Extract the [x, y] coordinate from the center of the cell holding the provided text.  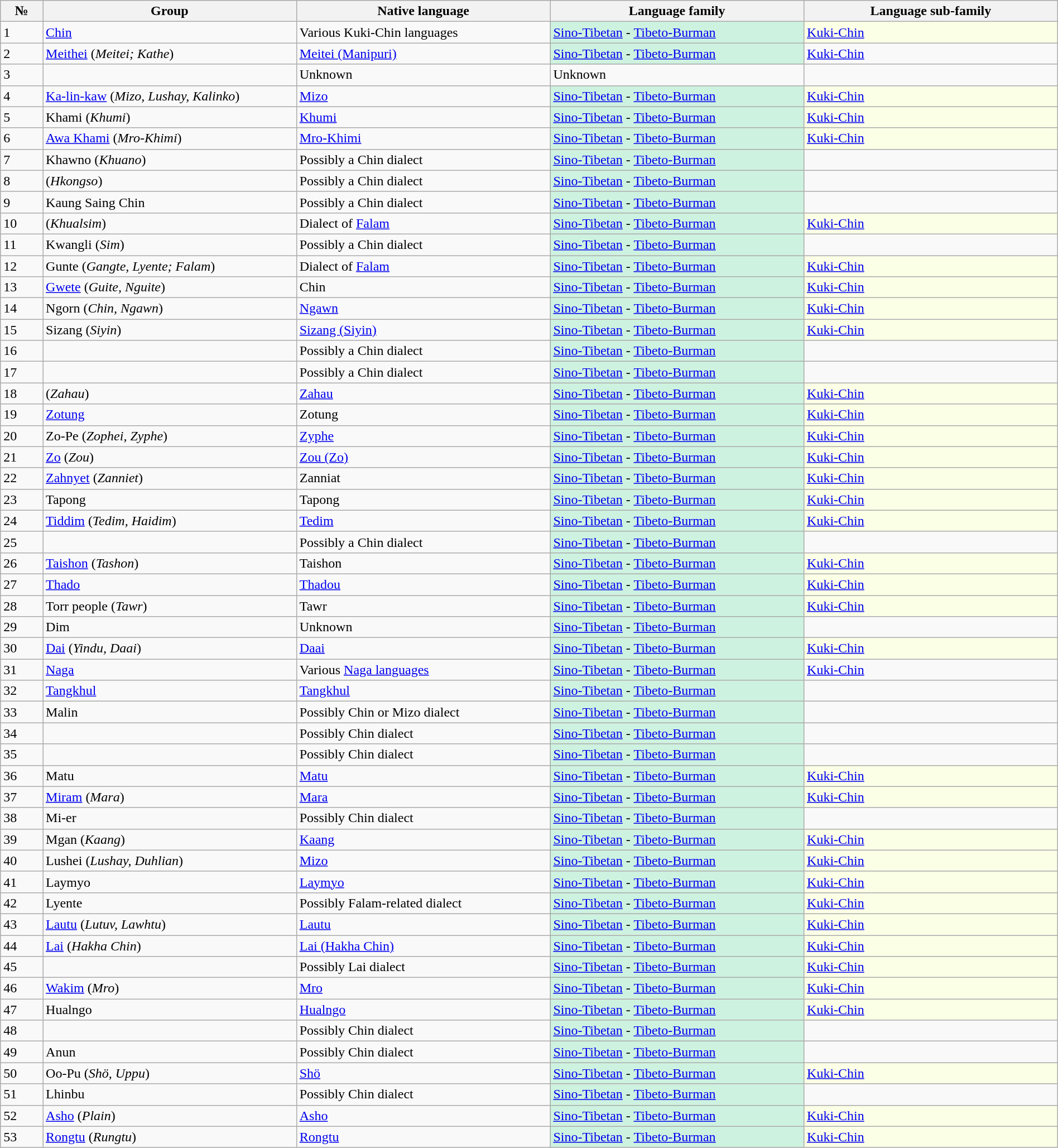
Khawno (Khuano) [170, 160]
16 [22, 351]
Lhinbu [170, 1094]
Zahau [423, 393]
33 [22, 712]
29 [22, 627]
Oo-Pu (Shö, Uppu) [170, 1073]
45 [22, 967]
(Khualsim) [170, 223]
Zo (Zou) [170, 457]
Gunte (Gangte, Lyente; Falam) [170, 266]
47 [22, 1010]
Dim [170, 627]
51 [22, 1094]
Kaung Saing Chin [170, 202]
Wakim (Mro) [170, 988]
11 [22, 244]
Rongtu (Rungtu) [170, 1137]
37 [22, 797]
Ngawn [423, 309]
Asho (Plain) [170, 1116]
17 [22, 372]
35 [22, 755]
20 [22, 436]
24 [22, 521]
21 [22, 457]
(Hkongso) [170, 181]
Kaang [423, 839]
Rongtu [423, 1137]
41 [22, 882]
Language sub-family [931, 11]
14 [22, 309]
Mgan (Kaang) [170, 839]
13 [22, 287]
39 [22, 839]
Tawr [423, 606]
Zyphe [423, 436]
Various Kuki-Chin languages [423, 32]
Various Naga languages [423, 670]
38 [22, 818]
5 [22, 117]
3 [22, 75]
Miram (Mara) [170, 797]
Group [170, 11]
10 [22, 223]
8 [22, 181]
1 [22, 32]
(Zahau) [170, 393]
25 [22, 542]
Native language [423, 11]
53 [22, 1137]
Zou (Zo) [423, 457]
19 [22, 415]
Language family [677, 11]
52 [22, 1116]
Zanniat [423, 478]
43 [22, 924]
Khumi [423, 117]
Lushei (Lushay, Duhlian) [170, 861]
Tedim [423, 521]
Khami (Khumi) [170, 117]
Meithei (Meitei; Kathe) [170, 54]
32 [22, 691]
Lautu (Lutuv, Lawhtu) [170, 924]
Possibly Chin or Mizo dialect [423, 712]
40 [22, 861]
Malin [170, 712]
2 [22, 54]
12 [22, 266]
Thadou [423, 584]
Possibly Falam-related dialect [423, 903]
Mro-Khimi [423, 138]
Gwete (Guite, Nguite) [170, 287]
48 [22, 1031]
15 [22, 330]
Zo-Pe (Zophei, Zyphe) [170, 436]
Taishon (Tashon) [170, 563]
Mara [423, 797]
Torr people (Tawr) [170, 606]
23 [22, 499]
18 [22, 393]
Kwangli (Sim) [170, 244]
50 [22, 1073]
Mro [423, 988]
Taishon [423, 563]
Meitei (Manipuri) [423, 54]
9 [22, 202]
30 [22, 649]
Asho [423, 1116]
Ka-lin-kaw (Mizo, Lushay, Kalinko) [170, 96]
Tiddim (Tedim, Haidim) [170, 521]
27 [22, 584]
Naga [170, 670]
6 [22, 138]
46 [22, 988]
Dai (Yindu, Daai) [170, 649]
36 [22, 776]
Ngorn (Chin, Ngawn) [170, 309]
Possibly Lai dialect [423, 967]
№ [22, 11]
Thado [170, 584]
Awa Khami (Mro-Khimi) [170, 138]
44 [22, 946]
22 [22, 478]
Daai [423, 649]
4 [22, 96]
42 [22, 903]
Anun [170, 1052]
Zahnyet (Zanniet) [170, 478]
7 [22, 160]
Mi-er [170, 818]
49 [22, 1052]
26 [22, 563]
34 [22, 733]
31 [22, 670]
Shö [423, 1073]
Lautu [423, 924]
Lyente [170, 903]
28 [22, 606]
